Return the (x, y) coordinate for the center point of the cell that contains the specified text.  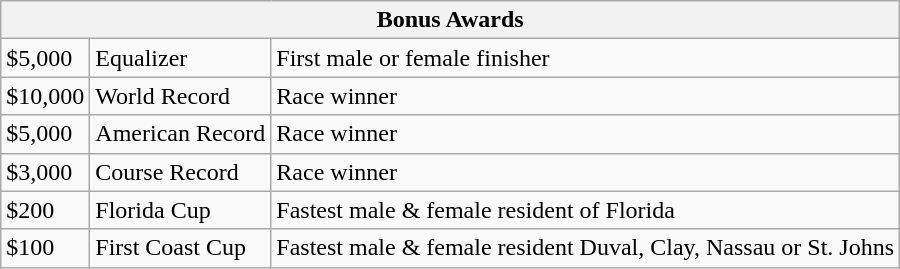
Florida Cup (180, 210)
Equalizer (180, 58)
First male or female finisher (586, 58)
$100 (46, 248)
Fastest male & female resident Duval, Clay, Nassau or St. Johns (586, 248)
First Coast Cup (180, 248)
$3,000 (46, 172)
$10,000 (46, 96)
American Record (180, 134)
Bonus Awards (450, 20)
Course Record (180, 172)
Fastest male & female resident of Florida (586, 210)
$200 (46, 210)
World Record (180, 96)
